From the cell containing the given text, extract its center point as (x, y) coordinate. 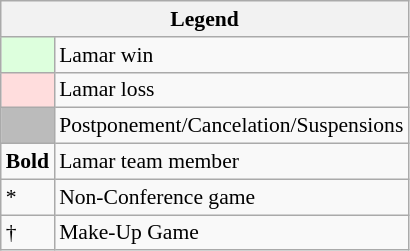
Bold (28, 162)
† (28, 233)
Lamar win (231, 55)
Make-Up Game (231, 233)
Lamar team member (231, 162)
Postponement/Cancelation/Suspensions (231, 126)
Non-Conference game (231, 197)
Lamar loss (231, 90)
* (28, 197)
Legend (205, 19)
